Detect which cell encompasses the target text, then output its [x, y] center coordinate. 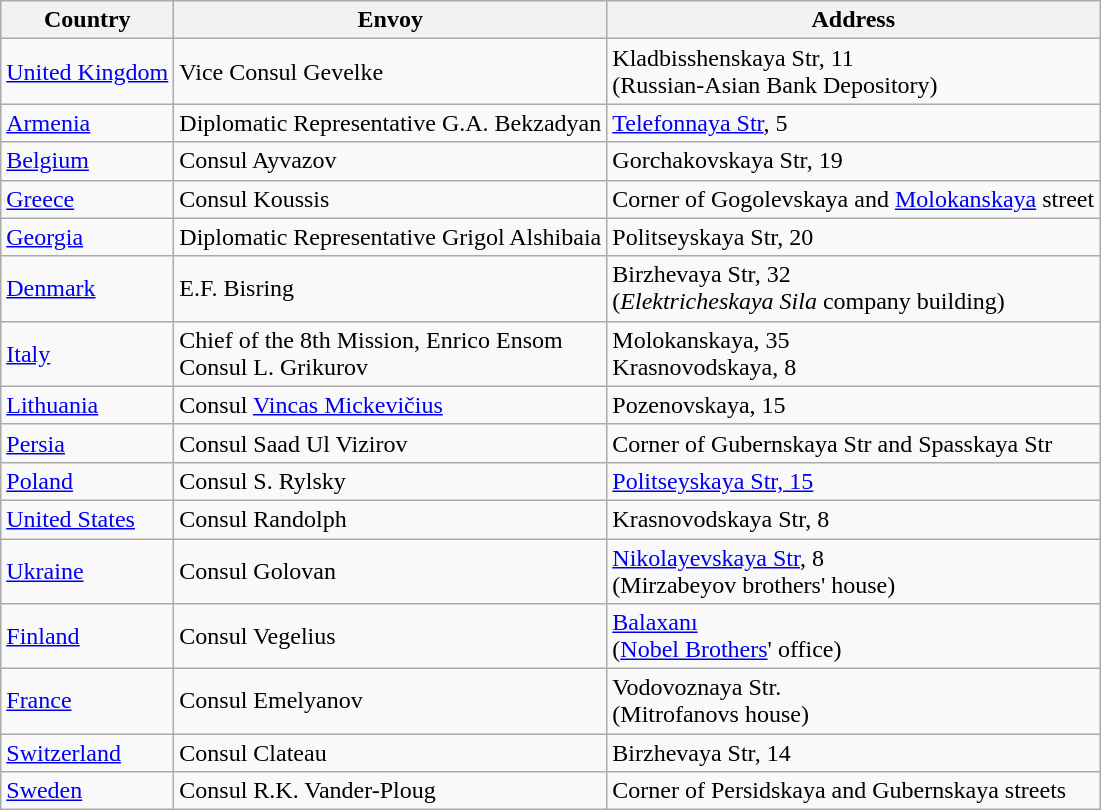
Molokanskaya, 35Krasnovodskaya, 8 [854, 354]
Vodovoznaya Str.(Mitrofanovs house) [854, 702]
Birzhevaya Str, 32(Elektricheskaya Sila company building) [854, 288]
Consul Clateau [390, 753]
Diplomatic Representative G.A. Bekzadyan [390, 123]
Finland [88, 636]
Diplomatic Representative Grigol Alshibaia [390, 237]
Italy [88, 354]
Consul Emelyanov [390, 702]
Politseyskaya Str, 15 [854, 481]
Pozenovskaya, 15 [854, 405]
Armenia [88, 123]
Corner of Persidskaya and Gubernskaya streets [854, 791]
United Kingdom [88, 72]
Telefonnaya Str, 5 [854, 123]
Gorchakovskaya Str, 19 [854, 161]
Consul Saad Ul Vizirov [390, 443]
Consul Ayvazov [390, 161]
Georgia [88, 237]
Switzerland [88, 753]
Denmark [88, 288]
Country [88, 20]
France [88, 702]
Poland [88, 481]
Balaxanı(Nobel Brothers' office) [854, 636]
Consul Golovan [390, 570]
Chief of the 8th Mission, Enrico EnsomConsul L. Grikurov [390, 354]
Lithuania [88, 405]
Politseyskaya Str, 20 [854, 237]
United States [88, 519]
Consul R.K. Vander-Ploug [390, 791]
Consul Koussis [390, 199]
Consul Vincas Mickevičius [390, 405]
Ukraine [88, 570]
Envoy [390, 20]
Consul Randolph [390, 519]
Birzhevaya Str, 14 [854, 753]
Belgium [88, 161]
Sweden [88, 791]
Consul Vegelius [390, 636]
Corner of Gubernskaya Str and Spasskaya Str [854, 443]
Vice Consul Gevelke [390, 72]
Greece [88, 199]
E.F. Bisring [390, 288]
Address [854, 20]
Corner of Gogolevskaya and Molokanskaya street [854, 199]
Nikolayevskaya Str, 8(Mirzabeyov brothers' house) [854, 570]
Persia [88, 443]
Kladbisshenskaya Str, 11(Russian-Asian Bank Depository) [854, 72]
Consul S. Rylsky [390, 481]
Krasnovodskaya Str, 8 [854, 519]
